Capture the cell that displays the provided text and extract its [x, y] central coordinate. 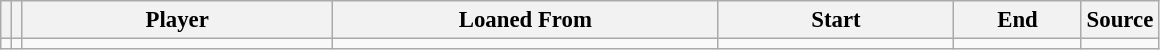
Source [1120, 20]
Start [836, 20]
End [1018, 20]
Loaned From [526, 20]
Player [178, 20]
